For the text-containing cell, return its midpoint in [X, Y] coordinate format. 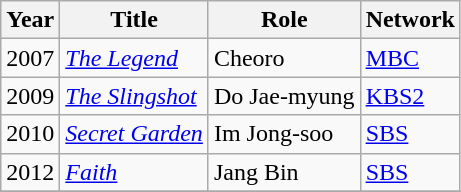
Network [410, 20]
2007 [30, 58]
MBC [410, 58]
Cheoro [284, 58]
Secret Garden [134, 134]
2012 [30, 172]
The Legend [134, 58]
Role [284, 20]
2010 [30, 134]
2009 [30, 96]
Do Jae-myung [284, 96]
Faith [134, 172]
The Slingshot [134, 96]
Jang Bin [284, 172]
KBS2 [410, 96]
Year [30, 20]
Im Jong-soo [284, 134]
Title [134, 20]
